Capture the cell that displays the provided text and extract its (X, Y) central coordinate. 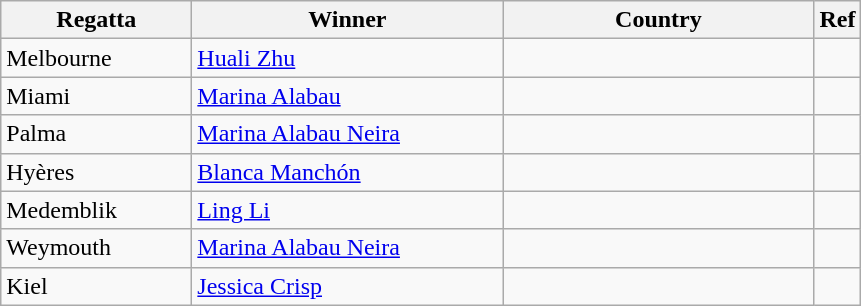
Hyères (96, 172)
Ref (838, 20)
Palma (96, 134)
Marina Alabau (348, 96)
Weymouth (96, 248)
Country (658, 20)
Blanca Manchón (348, 172)
Medemblik (96, 210)
Melbourne (96, 58)
Jessica Crisp (348, 286)
Kiel (96, 286)
Regatta (96, 20)
Miami (96, 96)
Winner (348, 20)
Huali Zhu (348, 58)
Ling Li (348, 210)
